Search for the cell housing the specified text and yield its [X, Y] center coordinate. 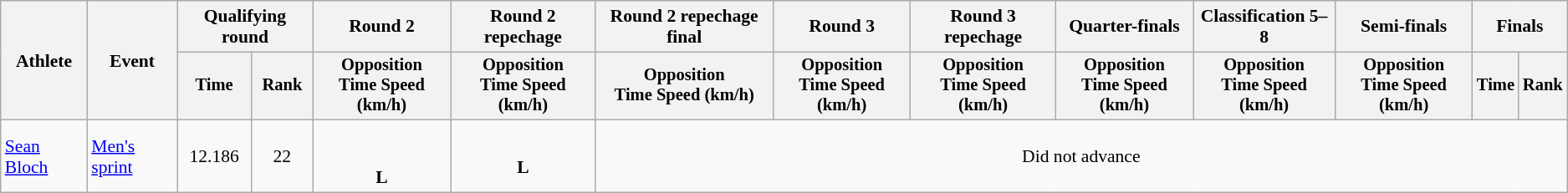
Round 3 repechage [983, 27]
Men's sprint [132, 157]
Quarter-finals [1124, 27]
Round 2 repechage final [684, 27]
Round 3 [841, 27]
Event [132, 60]
Finals [1520, 27]
Athlete [44, 60]
Qualifying round [245, 27]
Classification 5–8 [1264, 27]
Round 2 repechage [524, 27]
22 [283, 157]
Semi-finals [1403, 27]
12.186 [214, 157]
Round 2 [381, 27]
Sean Bloch [44, 157]
Did not advance [1081, 157]
